From the cell containing the given text, extract its center point as (X, Y) coordinate. 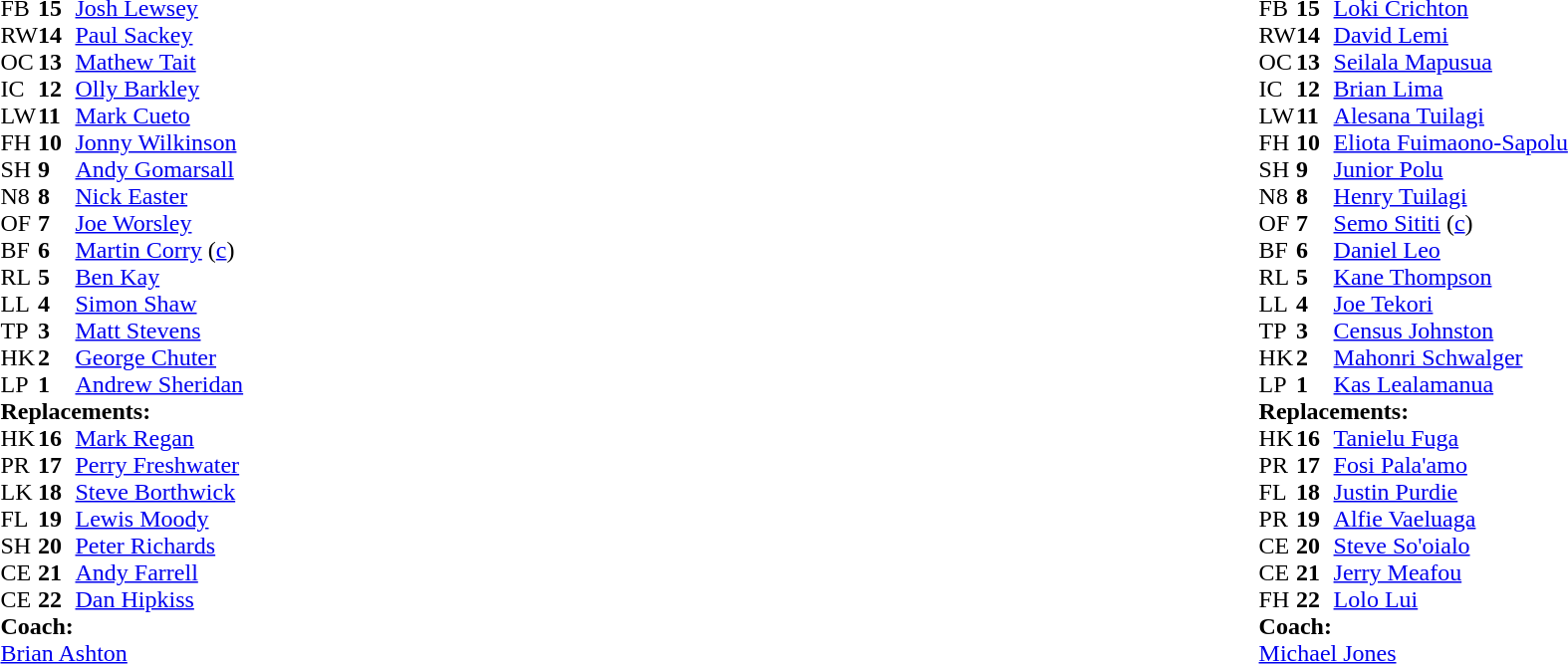
Joe Tekori (1450, 305)
Paul Sackey (159, 36)
Census Johnston (1450, 331)
Lolo Lui (1450, 599)
Andy Gomarsall (159, 169)
Kane Thompson (1450, 277)
Eliota Fuimaono-Sapolu (1450, 143)
Justin Purdie (1450, 492)
Dan Hipkiss (159, 599)
Joe Worsley (159, 223)
Daniel Leo (1450, 251)
David Lemi (1450, 36)
Semo Sititi (c) (1450, 223)
Steve So'oialo (1450, 546)
Matt Stevens (159, 331)
Mark Cueto (159, 115)
Peter Richards (159, 546)
Steve Borthwick (159, 492)
Jonny Wilkinson (159, 143)
Junior Polu (1450, 169)
Alfie Vaeluaga (1450, 520)
LK (19, 492)
Alesana Tuilagi (1450, 115)
Seilala Mapusua (1450, 62)
Mathew Tait (159, 62)
Simon Shaw (159, 305)
Andrew Sheridan (159, 384)
Kas Lealamanua (1450, 384)
Ben Kay (159, 277)
Martin Corry (c) (159, 251)
Mark Regan (159, 438)
Tanielu Fuga (1450, 438)
Jerry Meafou (1450, 573)
Fosi Pala'amo (1450, 466)
Brian Lima (1450, 90)
Lewis Moody (159, 520)
Nick Easter (159, 197)
Andy Farrell (159, 573)
Olly Barkley (159, 90)
Henry Tuilagi (1450, 197)
Mahonri Schwalger (1450, 358)
George Chuter (159, 358)
Perry Freshwater (159, 466)
